Pinpoint the cell where the given text exists, returning its (X, Y) midpoint coordinate. 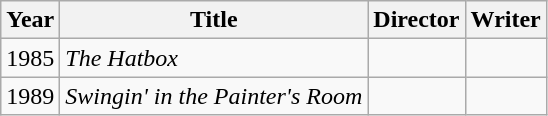
Swingin' in the Painter's Room (214, 96)
1985 (30, 58)
Year (30, 20)
Director (416, 20)
1989 (30, 96)
Writer (506, 20)
The Hatbox (214, 58)
Title (214, 20)
